Return the [x, y] coordinate for the center point of the cell that contains the specified text.  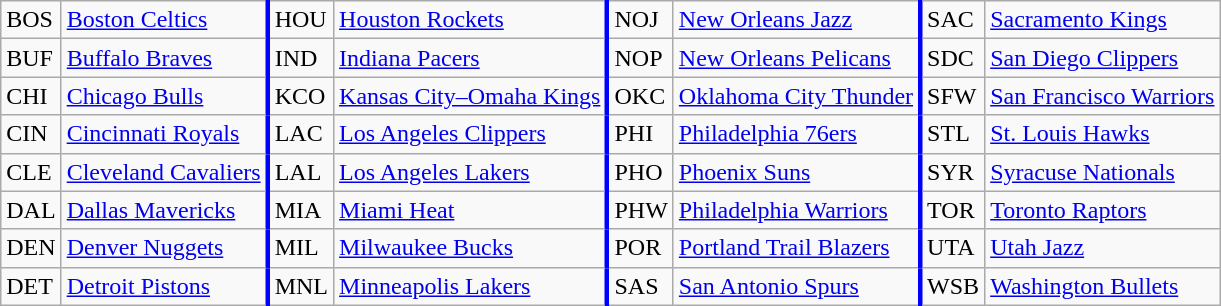
KCO [301, 96]
Utah Jazz [1102, 248]
TOR [952, 210]
San Diego Clippers [1102, 58]
Syracuse Nationals [1102, 172]
PHI [640, 134]
Indiana Pacers [471, 58]
New Orleans Pelicans [796, 58]
Toronto Raptors [1102, 210]
NOP [640, 58]
CHI [31, 96]
Cleveland Cavaliers [164, 172]
Los Angeles Clippers [471, 134]
Milwaukee Bucks [471, 248]
Oklahoma City Thunder [796, 96]
LAL [301, 172]
DET [31, 286]
Portland Trail Blazers [796, 248]
San Antonio Spurs [796, 286]
Philadelphia Warriors [796, 210]
SFW [952, 96]
MIA [301, 210]
MNL [301, 286]
Washington Bullets [1102, 286]
PHW [640, 210]
Philadelphia 76ers [796, 134]
OKC [640, 96]
Cincinnati Royals [164, 134]
Detroit Pistons [164, 286]
Minneapolis Lakers [471, 286]
SAC [952, 20]
HOU [301, 20]
LAC [301, 134]
Sacramento Kings [1102, 20]
Houston Rockets [471, 20]
St. Louis Hawks [1102, 134]
NOJ [640, 20]
Dallas Mavericks [164, 210]
Los Angeles Lakers [471, 172]
UTA [952, 248]
PHO [640, 172]
Denver Nuggets [164, 248]
CIN [31, 134]
Chicago Bulls [164, 96]
Buffalo Braves [164, 58]
WSB [952, 286]
Miami Heat [471, 210]
DEN [31, 248]
SYR [952, 172]
DAL [31, 210]
Kansas City–Omaha Kings [471, 96]
MIL [301, 248]
BOS [31, 20]
STL [952, 134]
New Orleans Jazz [796, 20]
IND [301, 58]
BUF [31, 58]
SDC [952, 58]
SAS [640, 286]
San Francisco Warriors [1102, 96]
Boston Celtics [164, 20]
POR [640, 248]
Phoenix Suns [796, 172]
CLE [31, 172]
